Determine the [X, Y] coordinate at the center of the cell enclosing the given text.  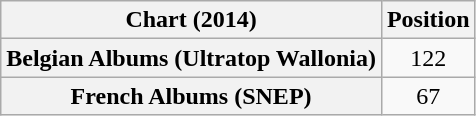
Belgian Albums (Ultratop Wallonia) [192, 58]
French Albums (SNEP) [192, 96]
122 [428, 58]
67 [428, 96]
Position [428, 20]
Chart (2014) [192, 20]
